For the text-containing cell, return its midpoint in [x, y] coordinate format. 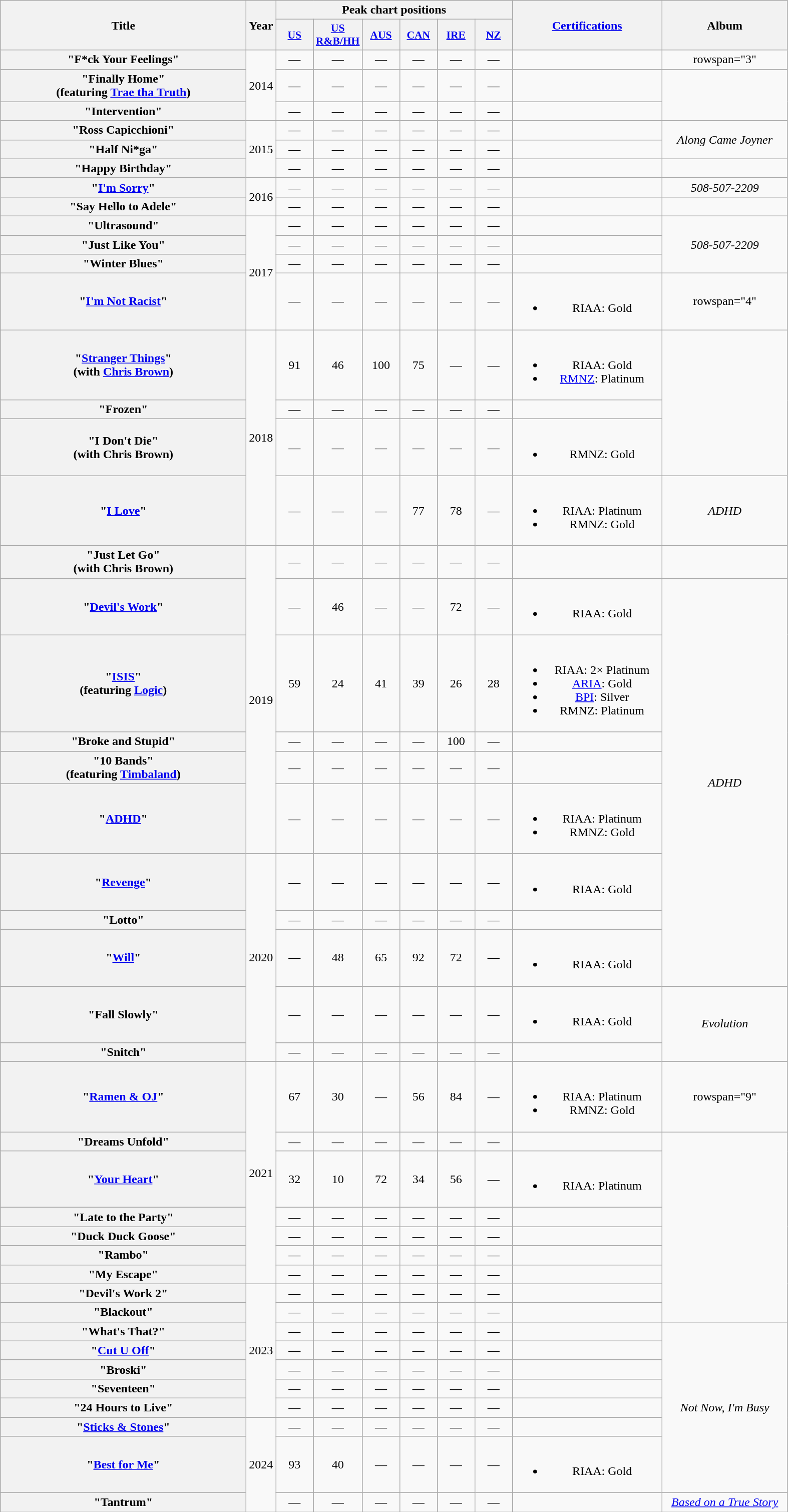
"Devil's Work" [123, 607]
2014 [261, 85]
"Say Hello to Adele" [123, 206]
Not Now, I'm Busy [725, 1407]
2021 [261, 1173]
24 [338, 683]
"Sticks & Stones" [123, 1426]
2020 [261, 957]
"Winter Blues" [123, 264]
"Rambo" [123, 1255]
92 [419, 957]
NZ [494, 35]
2018 [261, 438]
rowspan="3" [725, 60]
USR&B/HH [338, 35]
IRE [456, 35]
65 [380, 957]
2023 [261, 1350]
"I'm Not Racist" [123, 301]
84 [456, 1097]
"Lotto" [123, 920]
"Best for Me" [123, 1465]
48 [338, 957]
"Your Heart" [123, 1180]
"Broke and Stupid" [123, 741]
RIAA: 2× PlatinumARIA: GoldBPI: SilverRMNZ: Platinum [587, 683]
"My Escape" [123, 1274]
"Tantrum" [123, 1502]
30 [338, 1097]
2017 [261, 272]
CAN [419, 35]
"Just Let Go"(with Chris Brown) [123, 562]
59 [294, 683]
Year [261, 25]
"Snitch" [123, 1052]
"Late to the Party" [123, 1217]
AUS [380, 35]
"Will" [123, 957]
2016 [261, 197]
"10 Bands"(featuring Timbaland) [123, 767]
RIAA: Platinum [587, 1180]
26 [456, 683]
Peak chart positions [394, 10]
"Blackout" [123, 1312]
"Finally Home"(featuring Trae tha Truth) [123, 85]
"Intervention" [123, 111]
"Seventeen" [123, 1388]
2019 [261, 700]
"What's That?" [123, 1331]
32 [294, 1180]
75 [419, 365]
"Dreams Unfold" [123, 1142]
Evolution [725, 1024]
"24 Hours to Live" [123, 1407]
2024 [261, 1464]
US [294, 35]
Certifications [587, 25]
rowspan="4" [725, 301]
"Duck Duck Goose" [123, 1236]
rowspan="9" [725, 1097]
34 [419, 1180]
"I'm Sorry" [123, 187]
40 [338, 1465]
41 [380, 683]
91 [294, 365]
28 [494, 683]
"Stranger Things"(with Chris Brown) [123, 365]
"Frozen" [123, 410]
78 [456, 511]
Along Came Joyner [725, 140]
93 [294, 1465]
"Half Ni*ga" [123, 149]
Title [123, 25]
39 [419, 683]
Based on a True Story [725, 1502]
67 [294, 1097]
"Ultrasound" [123, 225]
"I Love" [123, 511]
"Just Like You" [123, 245]
2015 [261, 149]
77 [419, 511]
"Ross Capicchioni" [123, 130]
"Cut U Off" [123, 1350]
RMNZ: Gold [587, 448]
"Revenge" [123, 882]
"I Don't Die"(with Chris Brown) [123, 448]
RIAA: GoldRMNZ: Platinum [587, 365]
"ADHD" [123, 819]
"Broski" [123, 1369]
"Devil's Work 2" [123, 1293]
"Happy Birthday" [123, 168]
"ISIS" (featuring Logic) [123, 683]
"Fall Slowly" [123, 1014]
"Ramen & OJ" [123, 1097]
Album [725, 25]
10 [338, 1180]
"F*ck Your Feelings" [123, 60]
